Find where the given text appears and provide that cell's center as (X, Y) coordinate. 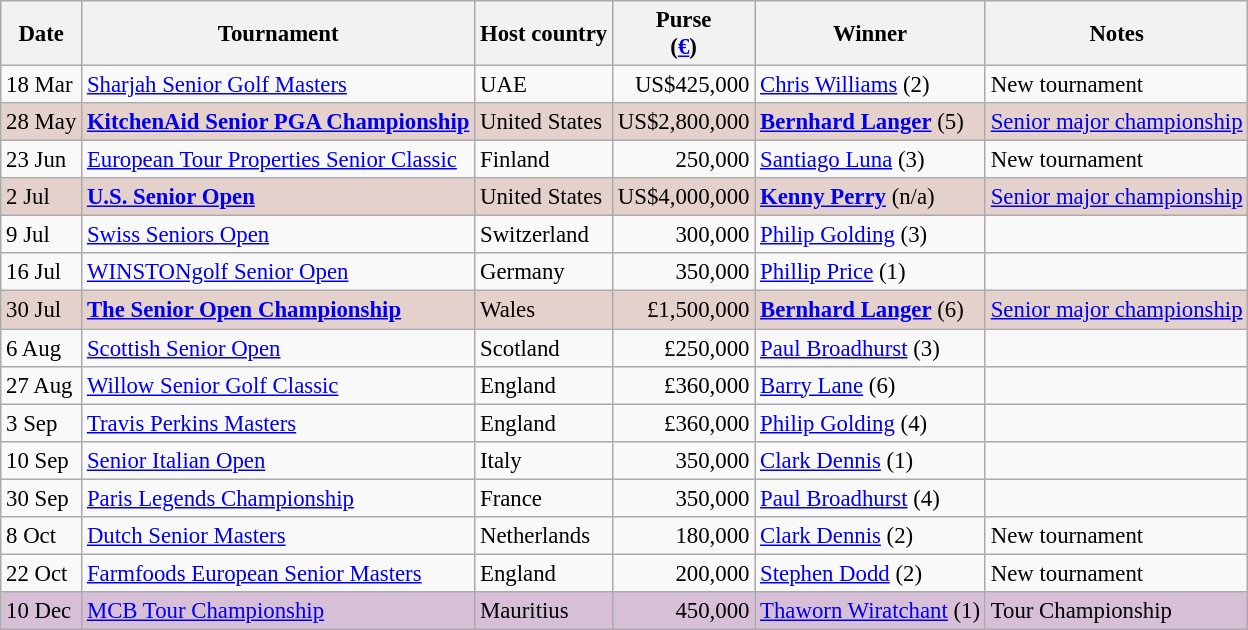
Netherlands (544, 536)
18 Mar (42, 85)
Farmfoods European Senior Masters (278, 573)
Philip Golding (4) (870, 423)
£1,500,000 (683, 310)
10 Sep (42, 460)
France (544, 498)
U.S. Senior Open (278, 197)
Germany (544, 273)
Barry Lane (6) (870, 385)
Paul Broadhurst (4) (870, 498)
Stephen Dodd (2) (870, 573)
30 Jul (42, 310)
Dutch Senior Masters (278, 536)
Chris Williams (2) (870, 85)
Switzerland (544, 235)
9 Jul (42, 235)
Clark Dennis (2) (870, 536)
250,000 (683, 160)
Clark Dennis (1) (870, 460)
The Senior Open Championship (278, 310)
22 Oct (42, 573)
Tour Championship (1116, 611)
450,000 (683, 611)
US$2,800,000 (683, 122)
Italy (544, 460)
30 Sep (42, 498)
Thaworn Wiratchant (1) (870, 611)
180,000 (683, 536)
Tournament (278, 34)
Mauritius (544, 611)
27 Aug (42, 385)
Bernhard Langer (6) (870, 310)
Host country (544, 34)
Kenny Perry (n/a) (870, 197)
Date (42, 34)
200,000 (683, 573)
23 Jun (42, 160)
8 Oct (42, 536)
MCB Tour Championship (278, 611)
KitchenAid Senior PGA Championship (278, 122)
Santiago Luna (3) (870, 160)
Philip Golding (3) (870, 235)
US$4,000,000 (683, 197)
6 Aug (42, 348)
3 Sep (42, 423)
Bernhard Langer (5) (870, 122)
UAE (544, 85)
Winner (870, 34)
Scottish Senior Open (278, 348)
Scotland (544, 348)
European Tour Properties Senior Classic (278, 160)
10 Dec (42, 611)
Sharjah Senior Golf Masters (278, 85)
2 Jul (42, 197)
Finland (544, 160)
Purse(€) (683, 34)
16 Jul (42, 273)
28 May (42, 122)
WINSTONgolf Senior Open (278, 273)
Notes (1116, 34)
Senior Italian Open (278, 460)
Travis Perkins Masters (278, 423)
Phillip Price (1) (870, 273)
US$425,000 (683, 85)
300,000 (683, 235)
Wales (544, 310)
Willow Senior Golf Classic (278, 385)
£250,000 (683, 348)
Swiss Seniors Open (278, 235)
Paul Broadhurst (3) (870, 348)
Paris Legends Championship (278, 498)
